Provide the (X, Y) coordinate of the cell's center where the given text is located.  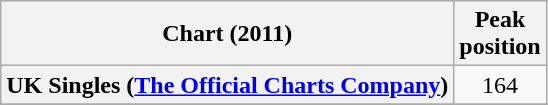
Peakposition (500, 34)
164 (500, 85)
Chart (2011) (228, 34)
UK Singles (The Official Charts Company) (228, 85)
